Capture the cell that displays the provided text and extract its [X, Y] central coordinate. 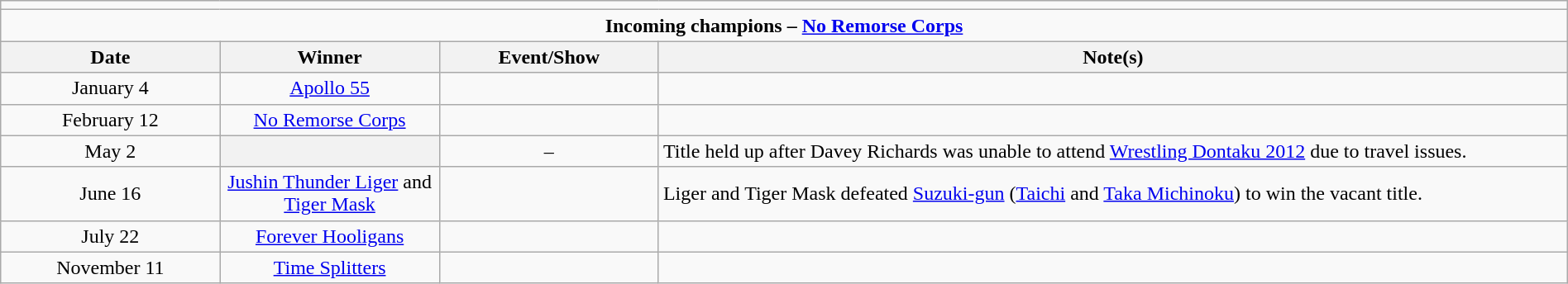
June 16 [111, 193]
No Remorse Corps [329, 120]
Time Splitters [329, 267]
Jushin Thunder Liger and Tiger Mask [329, 193]
May 2 [111, 151]
January 4 [111, 88]
Forever Hooligans [329, 236]
Liger and Tiger Mask defeated Suzuki-gun (Taichi and Taka Michinoku) to win the vacant title. [1113, 193]
July 22 [111, 236]
Apollo 55 [329, 88]
Date [111, 57]
– [549, 151]
Winner [329, 57]
February 12 [111, 120]
Event/Show [549, 57]
Incoming champions – No Remorse Corps [784, 26]
Title held up after Davey Richards was unable to attend Wrestling Dontaku 2012 due to travel issues. [1113, 151]
November 11 [111, 267]
Note(s) [1113, 57]
